Determine the [X, Y] coordinate at the center of the cell enclosing the given text.  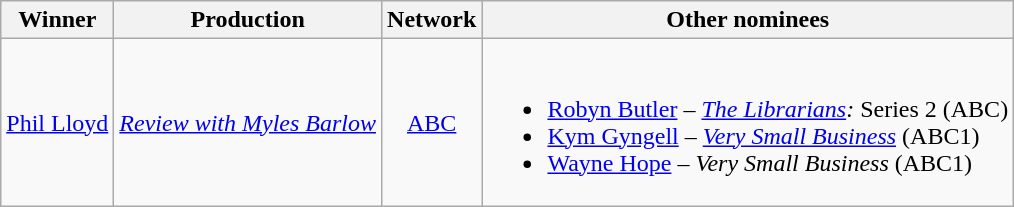
Phil Lloyd [58, 122]
ABC [432, 122]
Winner [58, 20]
Review with Myles Barlow [248, 122]
Production [248, 20]
Robyn Butler – The Librarians: Series 2 (ABC)Kym Gyngell – Very Small Business (ABC1)Wayne Hope – Very Small Business (ABC1) [748, 122]
Other nominees [748, 20]
Network [432, 20]
